Return the (x, y) coordinate for the center point of the cell that contains the specified text.  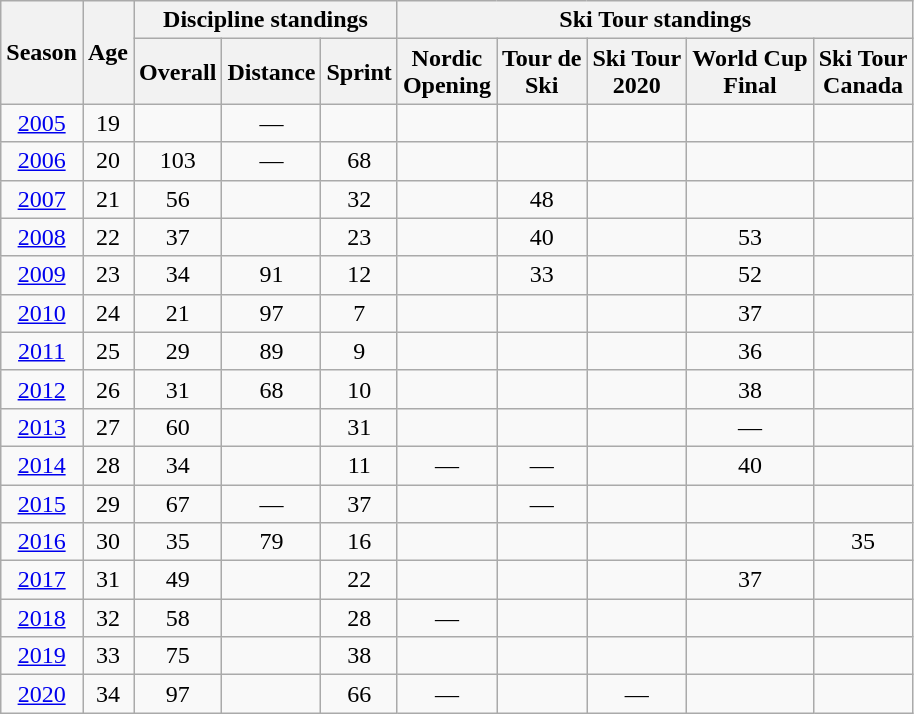
Ski Tour standings (655, 20)
2012 (42, 389)
2007 (42, 199)
48 (541, 199)
52 (750, 275)
12 (359, 275)
2020 (42, 694)
58 (178, 618)
Discipline standings (266, 20)
7 (359, 313)
16 (359, 542)
36 (750, 351)
2008 (42, 237)
Ski TourCanada (863, 72)
91 (272, 275)
NordicOpening (446, 72)
49 (178, 580)
World CupFinal (750, 72)
2017 (42, 580)
10 (359, 389)
2013 (42, 427)
Age (108, 52)
75 (178, 656)
2009 (42, 275)
2010 (42, 313)
60 (178, 427)
Tour deSki (541, 72)
67 (178, 503)
Distance (272, 72)
2018 (42, 618)
56 (178, 199)
2011 (42, 351)
2014 (42, 465)
2016 (42, 542)
2015 (42, 503)
2019 (42, 656)
2006 (42, 161)
103 (178, 161)
66 (359, 694)
53 (750, 237)
89 (272, 351)
27 (108, 427)
Ski Tour2020 (637, 72)
11 (359, 465)
25 (108, 351)
Overall (178, 72)
9 (359, 351)
19 (108, 123)
Sprint (359, 72)
Season (42, 52)
2005 (42, 123)
30 (108, 542)
79 (272, 542)
20 (108, 161)
26 (108, 389)
24 (108, 313)
